Search for the cell housing the specified text and yield its (x, y) center coordinate. 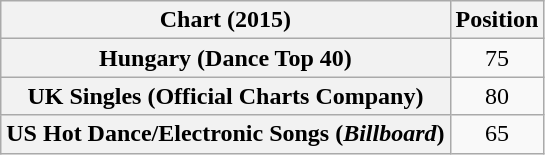
65 (497, 134)
Hungary (Dance Top 40) (226, 58)
75 (497, 58)
80 (497, 96)
UK Singles (Official Charts Company) (226, 96)
Chart (2015) (226, 20)
US Hot Dance/Electronic Songs (Billboard) (226, 134)
Position (497, 20)
